Detect which cell encompasses the target text, then output its [X, Y] center coordinate. 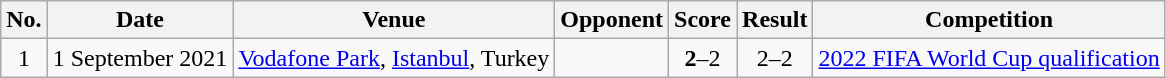
Score [703, 20]
Venue [394, 20]
Vodafone Park, Istanbul, Turkey [394, 58]
Opponent [612, 20]
Competition [989, 20]
1 September 2021 [140, 58]
Result [775, 20]
1 [24, 58]
No. [24, 20]
Date [140, 20]
2022 FIFA World Cup qualification [989, 58]
